Scan for the cell matching the given text and deliver its (x, y) coordinate at center. 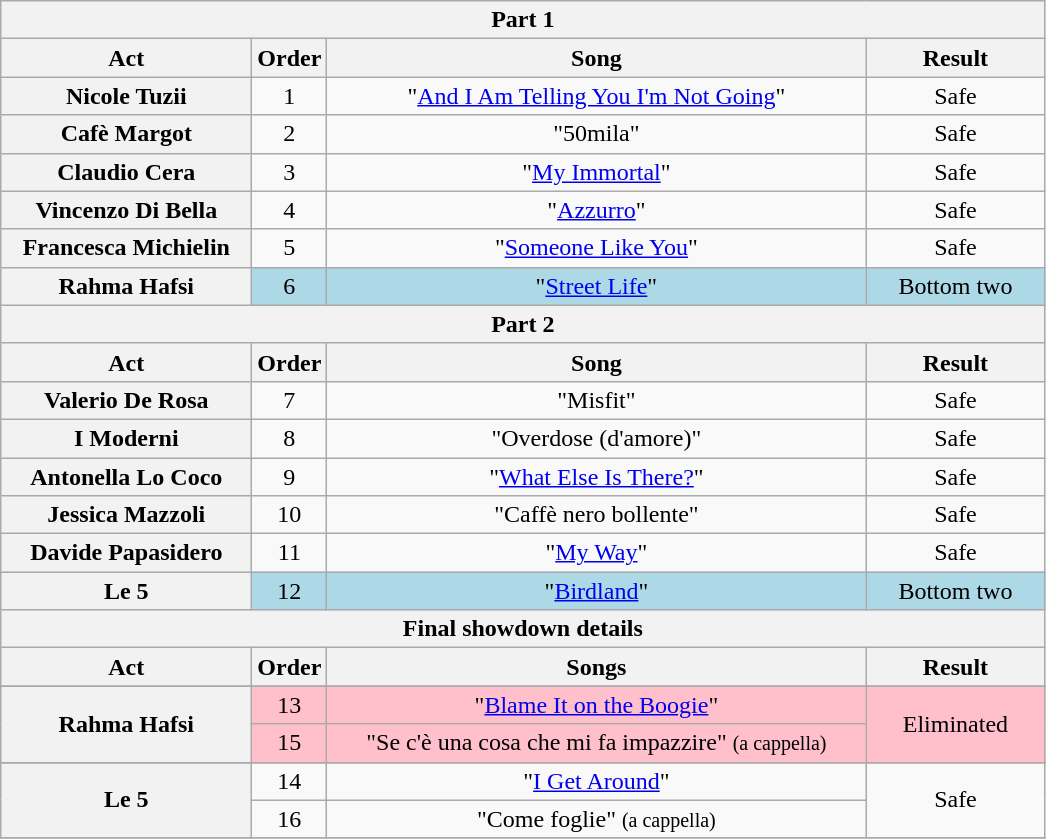
4 (290, 210)
9 (290, 477)
Nicole Tuzii (126, 96)
"And I Am Telling You I'm Not Going" (596, 96)
2 (290, 134)
Jessica Mazzoli (126, 515)
Part 1 (523, 20)
"I Get Around" (596, 781)
11 (290, 553)
"Misfit" (596, 400)
6 (290, 286)
Vincenzo Di Bella (126, 210)
16 (290, 819)
1 (290, 96)
14 (290, 781)
I Moderni (126, 438)
10 (290, 515)
"My Way" (596, 553)
15 (290, 743)
Francesca Michielin (126, 248)
Cafè Margot (126, 134)
Songs (596, 667)
12 (290, 591)
"Caffè nero bollente" (596, 515)
"Se c'è una cosa che mi fa impazzire" (a cappella) (596, 743)
"50mila" (596, 134)
5 (290, 248)
Eliminated (956, 724)
"Someone Like You" (596, 248)
"Come foglie" (a cappella) (596, 819)
Antonella Lo Coco (126, 477)
"What Else Is There?" (596, 477)
Davide Papasidero (126, 553)
7 (290, 400)
Final showdown details (523, 629)
Valerio De Rosa (126, 400)
8 (290, 438)
13 (290, 705)
"My Immortal" (596, 172)
"Overdose (d'amore)" (596, 438)
3 (290, 172)
Part 2 (523, 324)
Claudio Cera (126, 172)
"Azzurro" (596, 210)
"Blame It on the Boogie" (596, 705)
"Birdland" (596, 591)
"Street Life" (596, 286)
